Return the (X, Y) coordinate for the center point of the cell that contains the specified text.  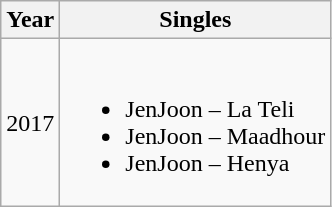
2017 (30, 122)
Singles (196, 20)
JenJoon – La TeliJenJoon – MaadhourJenJoon – Henya (196, 122)
Year (30, 20)
